Detect which cell encompasses the target text, then output its [X, Y] center coordinate. 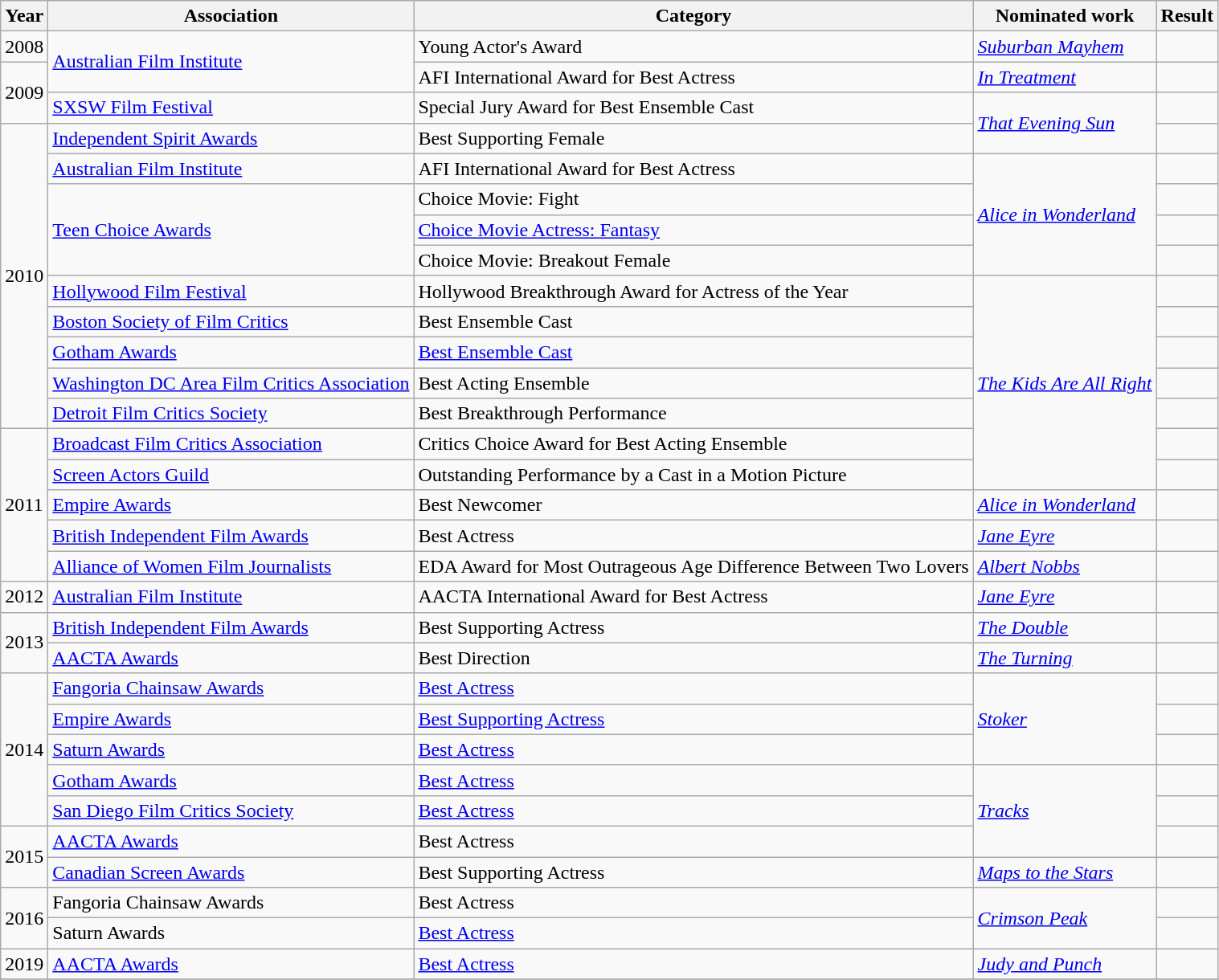
Broadcast Film Critics Association [231, 444]
San Diego Film Critics Society [231, 811]
Best Breakthrough Performance [693, 414]
Screen Actors Guild [231, 475]
Independent Spirit Awards [231, 138]
Choice Movie: Fight [693, 199]
2013 [24, 643]
Albert Nobbs [1065, 566]
2016 [24, 918]
2014 [24, 749]
Judy and Punch [1065, 964]
Maps to the Stars [1065, 872]
Association [231, 16]
Tracks [1065, 811]
The Double [1065, 627]
2008 [24, 47]
Washington DC Area Film Critics Association [231, 383]
SXSW Film Festival [231, 108]
Stoker [1065, 719]
2019 [24, 964]
Year [24, 16]
Young Actor's Award [693, 47]
Choice Movie: Breakout Female [693, 260]
That Evening Sun [1065, 123]
EDA Award for Most Outrageous Age Difference Between Two Lovers [693, 566]
Best Direction [693, 658]
Detroit Film Critics Society [231, 414]
The Turning [1065, 658]
Outstanding Performance by a Cast in a Motion Picture [693, 475]
In Treatment [1065, 77]
Hollywood Film Festival [231, 291]
Suburban Mayhem [1065, 47]
Best Acting Ensemble [693, 383]
Teen Choice Awards [231, 230]
Result [1187, 16]
2010 [24, 276]
Best Supporting Female [693, 138]
Boston Society of Film Critics [231, 321]
Canadian Screen Awards [231, 872]
2012 [24, 597]
Choice Movie Actress: Fantasy [693, 230]
Critics Choice Award for Best Acting Ensemble [693, 444]
2009 [24, 92]
Category [693, 16]
2011 [24, 505]
Special Jury Award for Best Ensemble Cast [693, 108]
AACTA International Award for Best Actress [693, 597]
The Kids Are All Right [1065, 382]
Crimson Peak [1065, 918]
Nominated work [1065, 16]
2015 [24, 856]
Alliance of Women Film Journalists [231, 566]
Best Newcomer [693, 505]
Hollywood Breakthrough Award for Actress of the Year [693, 291]
